Determine the (X, Y) coordinate at the center of the cell enclosing the given text.  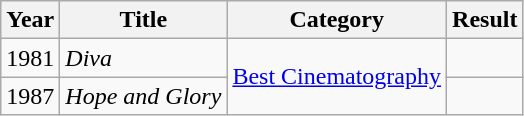
Result (485, 20)
Title (144, 20)
Diva (144, 58)
Category (337, 20)
Hope and Glory (144, 96)
1987 (30, 96)
Year (30, 20)
Best Cinematography (337, 77)
1981 (30, 58)
